Pinpoint the cell where the given text exists, returning its (x, y) midpoint coordinate. 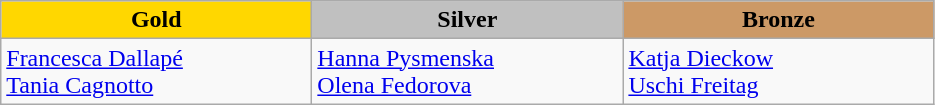
Gold (156, 20)
Silver (468, 20)
Katja Dieckow Uschi Freitag (778, 72)
Bronze (778, 20)
Francesca Dallapé Tania Cagnotto (156, 72)
Hanna Pysmenska Olena Fedorova (468, 72)
